Output the (x, y) coordinate of the center of the cell containing the given text.  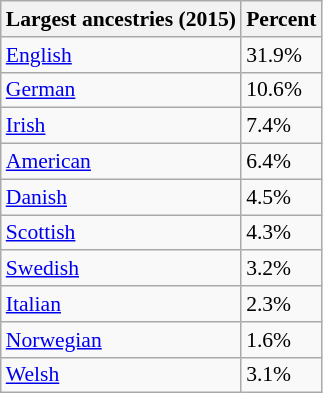
American (121, 162)
10.6% (281, 90)
3.1% (281, 375)
3.2% (281, 269)
Percent (281, 19)
Danish (121, 197)
1.6% (281, 340)
German (121, 90)
31.9% (281, 55)
7.4% (281, 126)
Norwegian (121, 340)
Swedish (121, 269)
Largest ancestries (2015) (121, 19)
Welsh (121, 375)
English (121, 55)
6.4% (281, 162)
Italian (121, 304)
Scottish (121, 233)
4.3% (281, 233)
Irish (121, 126)
4.5% (281, 197)
2.3% (281, 304)
